Return the [x, y] coordinate for the center point of the cell that contains the specified text.  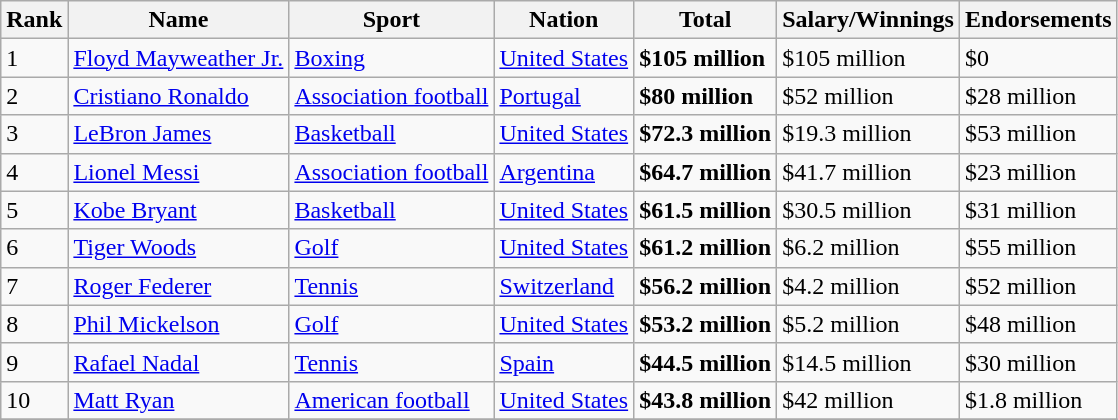
Matt Ryan [178, 400]
$5.2 million [868, 324]
3 [34, 134]
Tiger Woods [178, 248]
Roger Federer [178, 286]
Boxing [392, 58]
Rank [34, 20]
$6.2 million [868, 248]
Name [178, 20]
LeBron James [178, 134]
7 [34, 286]
$56.2 million [706, 286]
Switzerland [564, 286]
9 [34, 362]
$30 million [1038, 362]
$80 million [706, 96]
$28 million [1038, 96]
$61.2 million [706, 248]
$48 million [1038, 324]
$61.5 million [706, 210]
$44.5 million [706, 362]
$41.7 million [868, 172]
Cristiano Ronaldo [178, 96]
$1.8 million [1038, 400]
Nation [564, 20]
Floyd Mayweather Jr. [178, 58]
Rafael Nadal [178, 362]
5 [34, 210]
Endorsements [1038, 20]
American football [392, 400]
$72.3 million [706, 134]
Sport [392, 20]
Phil Mickelson [178, 324]
2 [34, 96]
$30.5 million [868, 210]
$42 million [868, 400]
Salary/Winnings [868, 20]
Total [706, 20]
$23 million [1038, 172]
Argentina [564, 172]
Lionel Messi [178, 172]
10 [34, 400]
$19.3 million [868, 134]
$53.2 million [706, 324]
$43.8 million [706, 400]
$53 million [1038, 134]
$14.5 million [868, 362]
$0 [1038, 58]
$64.7 million [706, 172]
8 [34, 324]
6 [34, 248]
Spain [564, 362]
Kobe Bryant [178, 210]
$55 million [1038, 248]
1 [34, 58]
4 [34, 172]
$31 million [1038, 210]
$4.2 million [868, 286]
Portugal [564, 96]
